Identify which cell holds the provided text, then report its (x, y) central coordinate. 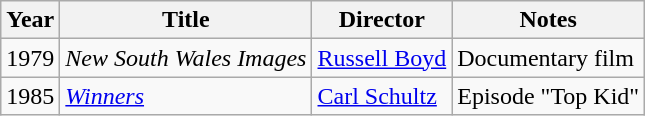
Title (186, 20)
Director (382, 20)
Episode "Top Kid" (548, 96)
Carl Schultz (382, 96)
1985 (30, 96)
Year (30, 20)
Winners (186, 96)
New South Wales Images (186, 58)
Russell Boyd (382, 58)
1979 (30, 58)
Documentary film (548, 58)
Notes (548, 20)
